Find where the given text appears and provide that cell's center as (x, y) coordinate. 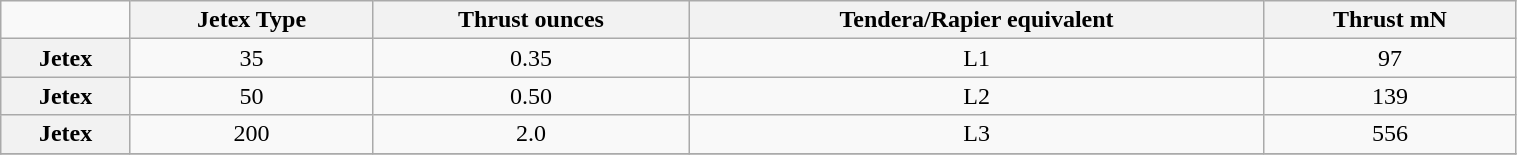
Thrust ounces (532, 20)
2.0 (532, 134)
Tendera/Rapier equivalent (976, 20)
0.35 (532, 58)
0.50 (532, 96)
L2 (976, 96)
L3 (976, 134)
556 (1390, 134)
139 (1390, 96)
L1 (976, 58)
97 (1390, 58)
35 (251, 58)
Jetex Type (251, 20)
50 (251, 96)
200 (251, 134)
Thrust mN (1390, 20)
